Capture the cell that displays the provided text and extract its (X, Y) central coordinate. 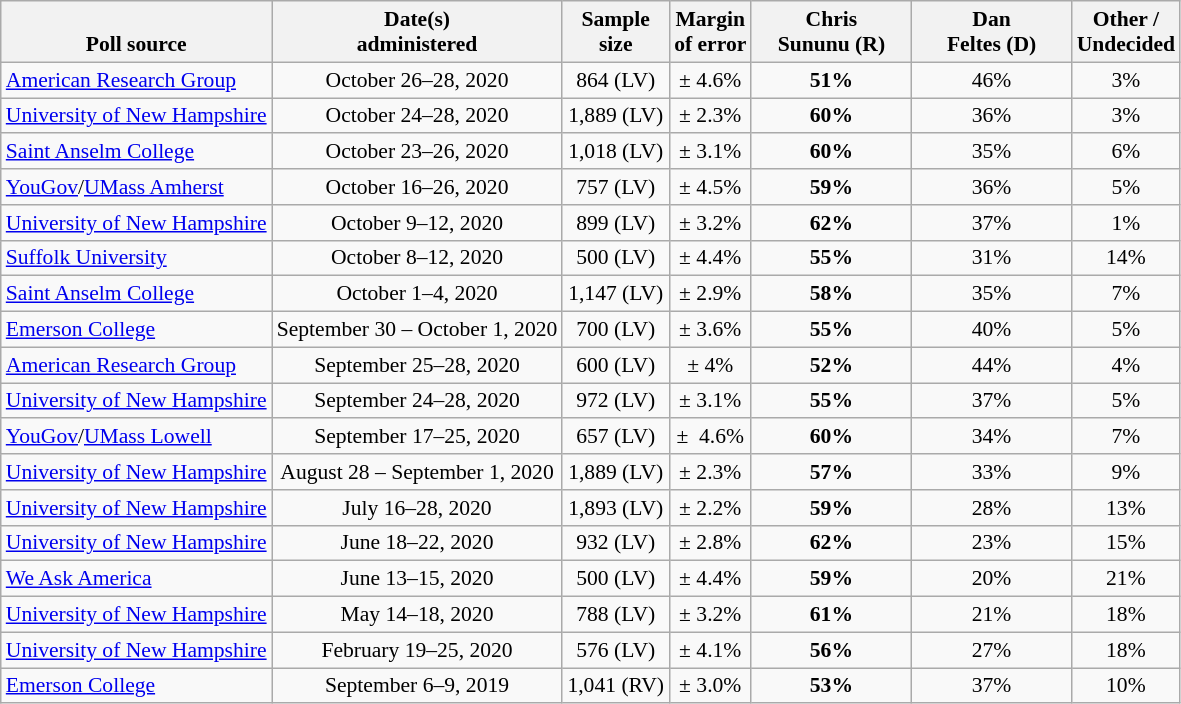
We Ask America (136, 579)
61% (831, 615)
September 25–28, 2020 (418, 365)
October 23–26, 2020 (418, 152)
6% (1126, 152)
52% (831, 365)
October 26–28, 2020 (418, 80)
1,018 (LV) (616, 152)
± 4.1% (710, 650)
October 16–26, 2020 (418, 187)
57% (831, 472)
31% (991, 258)
October 24–28, 2020 (418, 116)
27% (991, 650)
± 3.6% (710, 330)
40% (991, 330)
± 4% (710, 365)
September 24–28, 2020 (418, 401)
51% (831, 80)
YouGov/UMass Amherst (136, 187)
20% (991, 579)
August 28 – September 1, 2020 (418, 472)
23% (991, 543)
September 6–9, 2019 (418, 686)
1,893 (LV) (616, 508)
899 (LV) (616, 223)
DanFeltes (D) (991, 32)
34% (991, 437)
864 (LV) (616, 80)
May 14–18, 2020 (418, 615)
Suffolk University (136, 258)
972 (LV) (616, 401)
± 2.8% (710, 543)
932 (LV) (616, 543)
14% (1126, 258)
46% (991, 80)
June 18–22, 2020 (418, 543)
657 (LV) (616, 437)
15% (1126, 543)
1% (1126, 223)
October 8–12, 2020 (418, 258)
± 2.9% (710, 294)
1,041 (RV) (616, 686)
Date(s)administered (418, 32)
June 13–15, 2020 (418, 579)
9% (1126, 472)
± 2.2% (710, 508)
February 19–25, 2020 (418, 650)
Other /Undecided (1126, 32)
576 (LV) (616, 650)
10% (1126, 686)
Samplesize (616, 32)
July 16–28, 2020 (418, 508)
4% (1126, 365)
September 30 – October 1, 2020 (418, 330)
Marginof error (710, 32)
56% (831, 650)
788 (LV) (616, 615)
ChrisSununu (R) (831, 32)
44% (991, 365)
October 9–12, 2020 (418, 223)
600 (LV) (616, 365)
757 (LV) (616, 187)
± 3.0% (710, 686)
September 17–25, 2020 (418, 437)
58% (831, 294)
± 4.5% (710, 187)
13% (1126, 508)
Poll source (136, 32)
33% (991, 472)
1,147 (LV) (616, 294)
October 1–4, 2020 (418, 294)
28% (991, 508)
53% (831, 686)
700 (LV) (616, 330)
YouGov/UMass Lowell (136, 437)
